Identify which cell holds the provided text, then report its (X, Y) central coordinate. 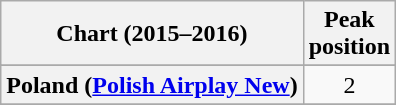
Poland (Polish Airplay New) (152, 85)
Peakposition (349, 34)
2 (349, 85)
Chart (2015–2016) (152, 34)
